Identify which cell holds the provided text, then report its (x, y) central coordinate. 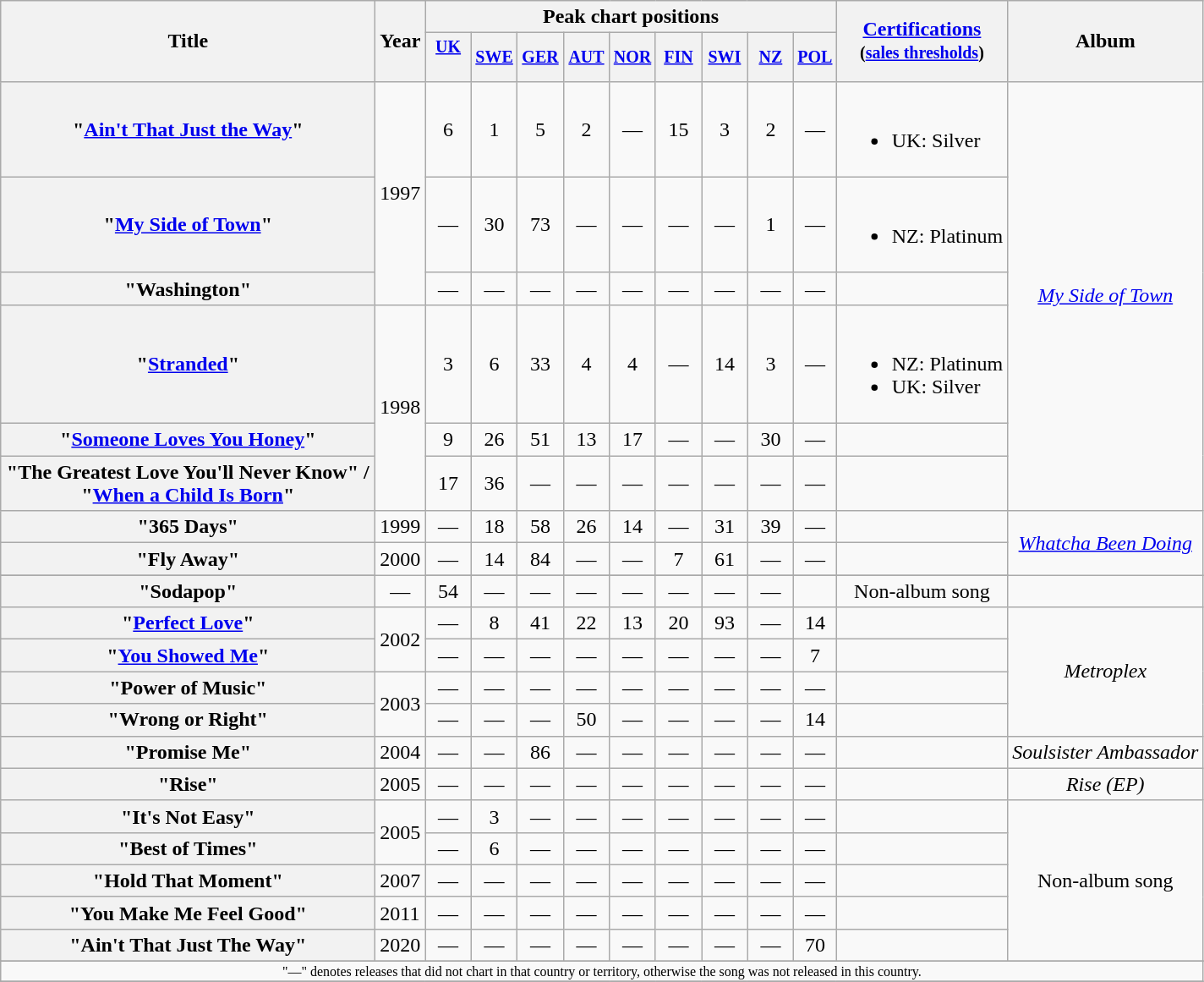
2003 (401, 704)
"It's Not Easy" (188, 816)
NZ: Platinum (922, 225)
5 (540, 129)
AUT (586, 58)
"You Showed Me" (188, 656)
18 (494, 527)
36 (494, 484)
2004 (401, 752)
54 (448, 591)
Album (1106, 41)
22 (586, 623)
2020 (401, 945)
"Perfect Love" (188, 623)
"Promise Me" (188, 752)
86 (540, 752)
My Side of Town (1106, 296)
SWE (494, 58)
1999 (401, 527)
"You Make Me Feel Good" (188, 913)
NZ: PlatinumUK: Silver (922, 364)
Metroplex (1106, 672)
Title (188, 41)
39 (770, 527)
2011 (401, 913)
Soulsister Ambassador (1106, 752)
50 (586, 720)
Rise (EP) (1106, 784)
31 (725, 527)
"Wrong or Right" (188, 720)
"Power of Music" (188, 688)
GER (540, 58)
41 (540, 623)
84 (540, 559)
2000 (401, 559)
61 (725, 559)
FIN (678, 58)
SWI (725, 58)
UK: Silver (922, 129)
"Best of Times" (188, 848)
20 (678, 623)
1997 (401, 193)
2002 (401, 639)
"Sodapop" (188, 591)
"Washington" (188, 288)
Year (401, 41)
"My Side of Town" (188, 225)
15 (678, 129)
POL (815, 58)
9 (448, 440)
"—" denotes releases that did not chart in that country or territory, otherwise the song was not released in this country. (602, 972)
70 (815, 945)
58 (540, 527)
UK (448, 58)
73 (540, 225)
"Rise" (188, 784)
"Ain't That Just the Way" (188, 129)
8 (494, 623)
Peak chart positions (631, 17)
"365 Days" (188, 527)
51 (540, 440)
Whatcha Been Doing (1106, 543)
"Stranded" (188, 364)
"The Greatest Love You'll Never Know" / "When a Child Is Born" (188, 484)
Certifications(sales thresholds) (922, 41)
93 (725, 623)
"Fly Away" (188, 559)
NZ (770, 58)
1998 (401, 408)
33 (540, 364)
"Someone Loves You Honey" (188, 440)
"Hold That Moment" (188, 881)
"Ain't That Just The Way" (188, 945)
2007 (401, 881)
NOR (632, 58)
